Search for the cell housing the specified text and yield its (x, y) center coordinate. 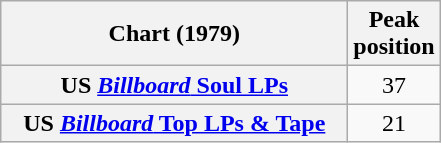
Chart (1979) (174, 34)
Peakposition (394, 34)
US Billboard Soul LPs (174, 85)
21 (394, 123)
US Billboard Top LPs & Tape (174, 123)
37 (394, 85)
